Scan for the cell matching the given text and deliver its (x, y) coordinate at center. 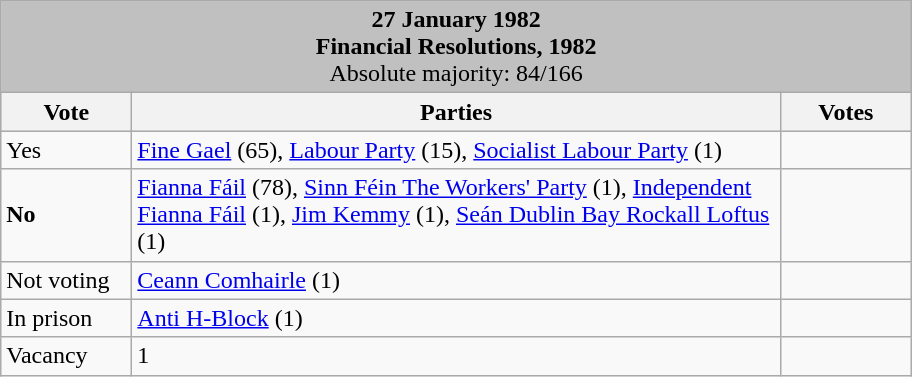
Parties (456, 112)
Fianna Fáil (78), Sinn Féin The Workers' Party (1), Independent Fianna Fáil (1), Jim Kemmy (1), Seán Dublin Bay Rockall Loftus (1) (456, 215)
Vote (66, 112)
27 January 1982Financial Resolutions, 1982Absolute majority: 84/166 (456, 47)
Votes (846, 112)
Yes (66, 150)
Not voting (66, 280)
1 (456, 356)
Ceann Comhairle (1) (456, 280)
No (66, 215)
Vacancy (66, 356)
In prison (66, 318)
Fine Gael (65), Labour Party (15), Socialist Labour Party (1) (456, 150)
Anti H-Block (1) (456, 318)
